Detect which cell encompasses the target text, then output its [X, Y] center coordinate. 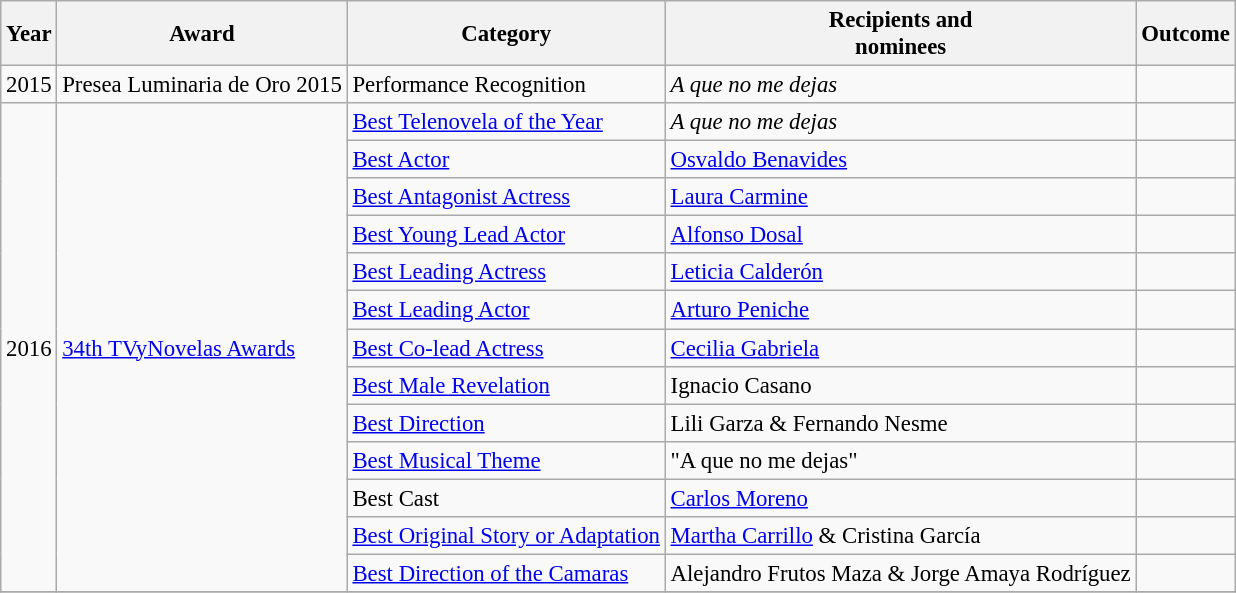
Alejandro Frutos Maza & Jorge Amaya Rodríguez [900, 573]
Best Leading Actor [506, 310]
34th TVyNovelas Awards [202, 348]
Leticia Calderón [900, 273]
Presea Luminaria de Oro 2015 [202, 85]
Year [29, 34]
Best Young Lead Actor [506, 235]
Best Male Revelation [506, 385]
Best Cast [506, 498]
Best Co-lead Actress [506, 348]
Best Antagonist Actress [506, 197]
Best Telenovela of the Year [506, 122]
Alfonso Dosal [900, 235]
"A que no me dejas" [900, 460]
2016 [29, 348]
Laura Carmine [900, 197]
Best Leading Actress [506, 273]
Best Original Story or Adaptation [506, 536]
Arturo Peniche [900, 310]
Category [506, 34]
Performance Recognition [506, 85]
Lili Garza & Fernando Nesme [900, 423]
Best Actor [506, 160]
Award [202, 34]
Best Direction of the Camaras [506, 573]
2015 [29, 85]
Osvaldo Benavides [900, 160]
Ignacio Casano [900, 385]
Outcome [1186, 34]
Carlos Moreno [900, 498]
Best Direction [506, 423]
Cecilia Gabriela [900, 348]
Recipients andnominees [900, 34]
Best Musical Theme [506, 460]
Martha Carrillo & Cristina García [900, 536]
